Find where the given text appears and provide that cell's center as (X, Y) coordinate. 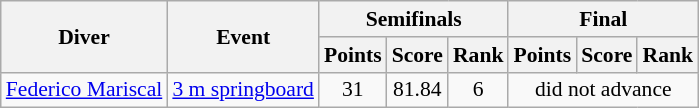
Final (603, 19)
Diver (84, 36)
81.84 (418, 90)
Event (243, 36)
6 (478, 90)
did not advance (603, 90)
3 m springboard (243, 90)
Semifinals (414, 19)
Federico Mariscal (84, 90)
31 (353, 90)
